Capture the cell that displays the provided text and extract its [x, y] central coordinate. 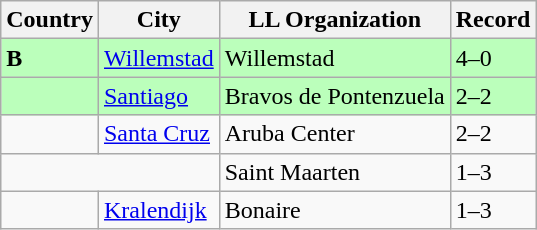
B [50, 58]
Santiago [158, 96]
Bonaire [334, 210]
Aruba Center [334, 134]
Saint Maarten [334, 172]
City [158, 20]
Record [493, 20]
Bravos de Pontenzuela [334, 96]
Country [50, 20]
4–0 [493, 58]
Kralendijk [158, 210]
LL Organization [334, 20]
Santa Cruz [158, 134]
